Identify which cell holds the provided text, then report its [x, y] central coordinate. 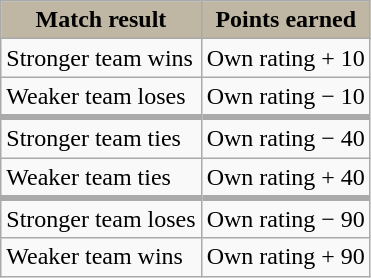
Own rating − 90 [286, 218]
Stronger team wins [101, 58]
Own rating − 40 [286, 137]
Weaker team loses [101, 97]
Stronger team ties [101, 137]
Own rating + 10 [286, 58]
Own rating + 40 [286, 178]
Weaker team wins [101, 257]
Stronger team loses [101, 218]
Match result [101, 20]
Own rating − 10 [286, 97]
Own rating + 90 [286, 257]
Weaker team ties [101, 178]
Points earned [286, 20]
